Provide the (x, y) coordinate of the cell's center where the given text is located.  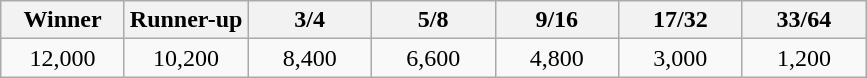
1,200 (804, 58)
3/4 (310, 20)
3,000 (681, 58)
9/16 (557, 20)
10,200 (186, 58)
4,800 (557, 58)
8,400 (310, 58)
33/64 (804, 20)
5/8 (433, 20)
6,600 (433, 58)
Runner-up (186, 20)
Winner (63, 20)
12,000 (63, 58)
17/32 (681, 20)
